Search for the cell housing the specified text and yield its [X, Y] center coordinate. 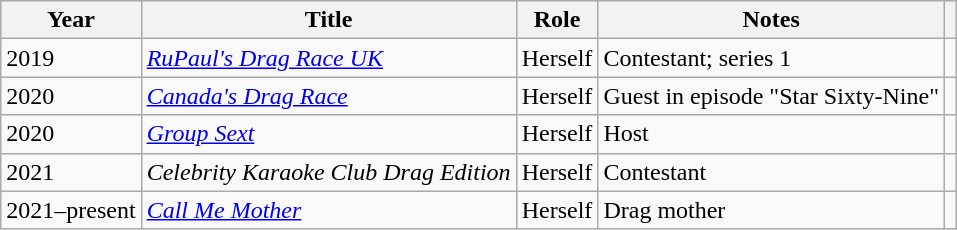
Canada's Drag Race [328, 96]
Notes [772, 20]
Year [71, 20]
Role [557, 20]
Drag mother [772, 210]
Host [772, 134]
2019 [71, 58]
Celebrity Karaoke Club Drag Edition [328, 172]
Contestant; series 1 [772, 58]
RuPaul's Drag Race UK [328, 58]
Call Me Mother [328, 210]
2021–present [71, 210]
Title [328, 20]
Group Sext [328, 134]
Contestant [772, 172]
2021 [71, 172]
Guest in episode "Star Sixty-Nine" [772, 96]
